For the text-containing cell, return its midpoint in (x, y) coordinate format. 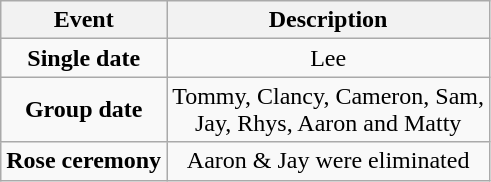
Rose ceremony (84, 161)
Tommy, Clancy, Cameron, Sam, Jay, Rhys, Aaron and Matty (328, 110)
Lee (328, 58)
Group date (84, 110)
Description (328, 20)
Aaron & Jay were eliminated (328, 161)
Event (84, 20)
Single date (84, 58)
